Determine the [x, y] coordinate at the center of the cell enclosing the given text.  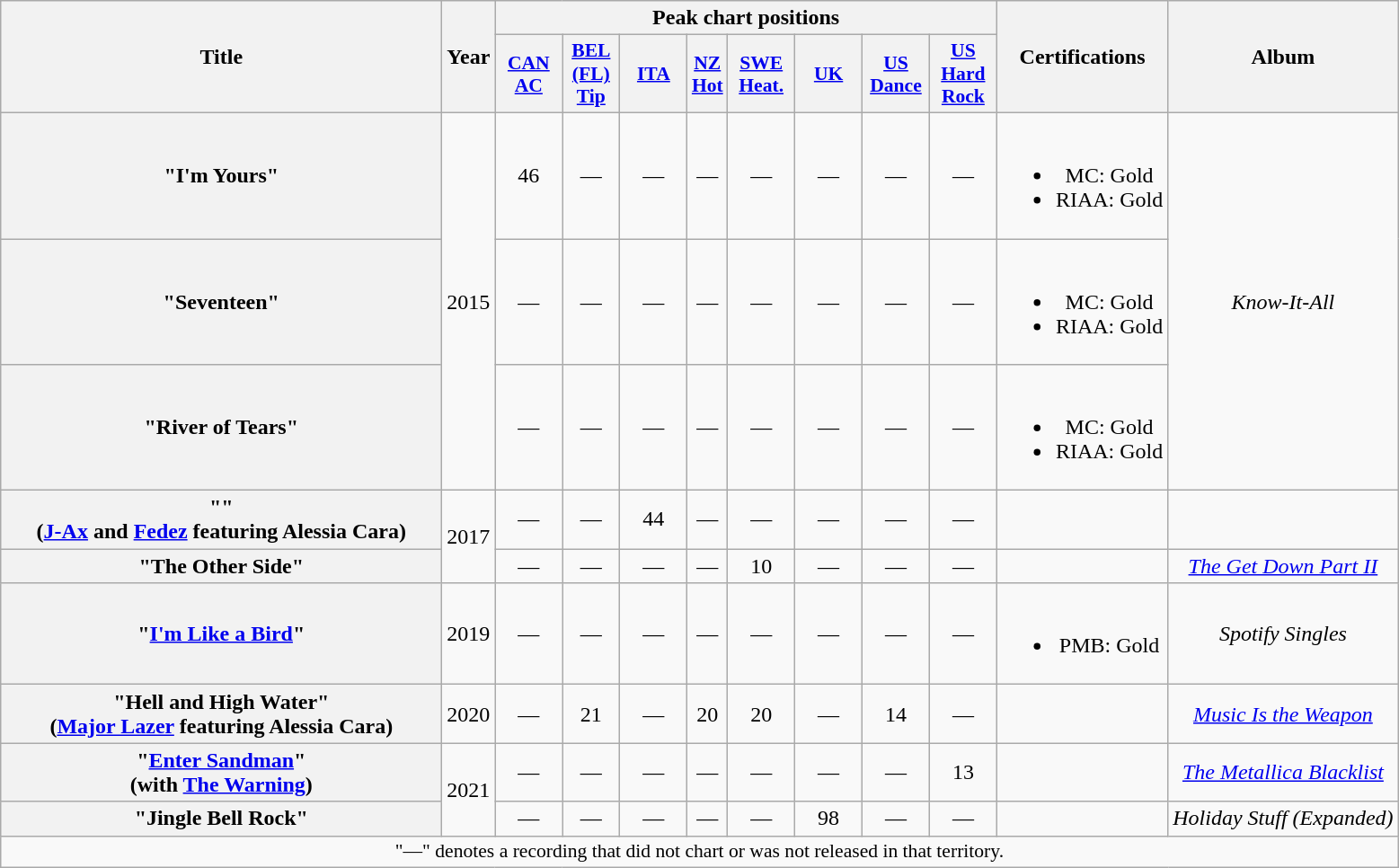
2019 [469, 634]
"River of Tears" [221, 428]
The Get Down Part II [1283, 566]
""(J-Ax and Fedez featuring Alessia Cara) [221, 519]
UK [828, 74]
USDance [897, 74]
2015 [469, 301]
10 [762, 566]
"—" denotes a recording that did not chart or was not released in that territory. [699, 852]
"Seventeen" [221, 302]
Know-It-All [1283, 301]
46 [528, 175]
Spotify Singles [1283, 634]
Year [469, 58]
13 [963, 773]
Title [221, 58]
CANAC [528, 74]
Music Is the Weapon [1283, 713]
BEL(FL)Tip [591, 74]
"Hell and High Water"(Major Lazer featuring Alessia Cara) [221, 713]
SWEHeat. [762, 74]
PMB: Gold [1082, 634]
"I'm Like a Bird" [221, 634]
"Enter Sandman"(with The Warning) [221, 773]
"Jingle Bell Rock" [221, 819]
"I'm Yours" [221, 175]
Holiday Stuff (Expanded) [1283, 819]
Peak chart positions [746, 18]
14 [897, 713]
2017 [469, 537]
2020 [469, 713]
Certifications [1082, 58]
Album [1283, 58]
NZHot [708, 74]
2021 [469, 789]
ITA [654, 74]
"The Other Side" [221, 566]
21 [591, 713]
98 [828, 819]
The Metallica Blacklist [1283, 773]
44 [654, 519]
USHardRock [963, 74]
